Return [x, y] of the center of cell containing provided text 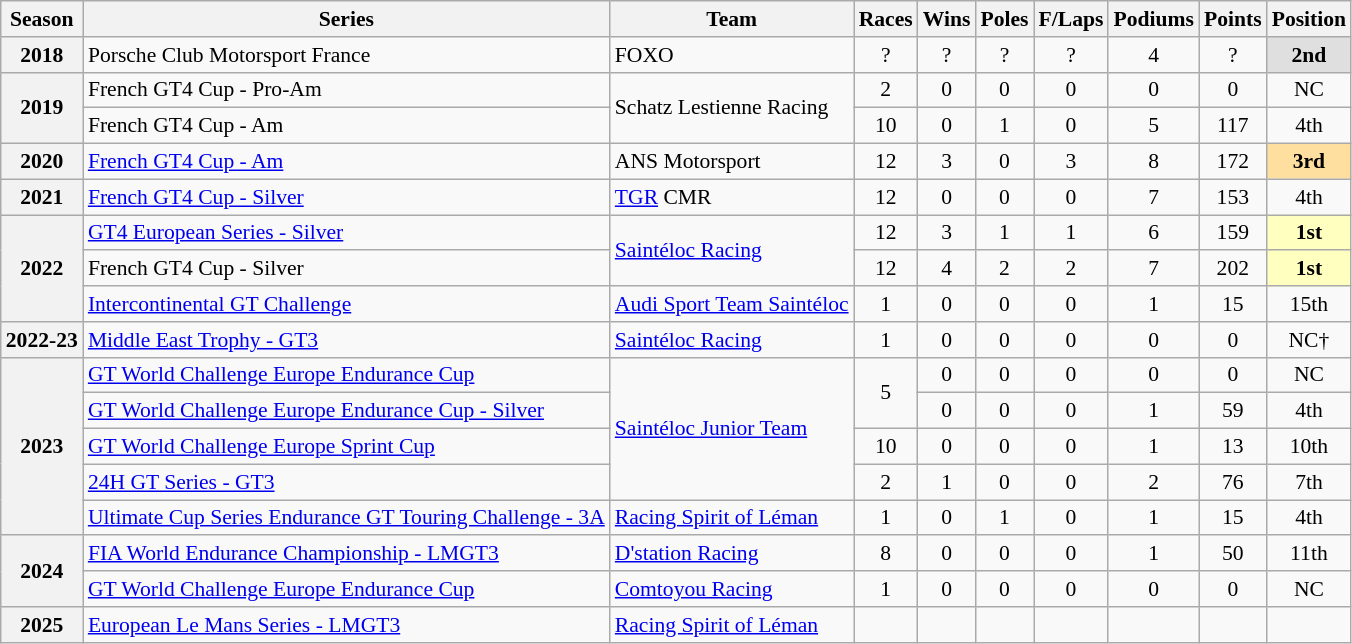
13 [1233, 447]
172 [1233, 162]
159 [1233, 233]
11th [1309, 554]
3rd [1309, 162]
GT World Challenge Europe Endurance Cup - Silver [346, 411]
153 [1233, 197]
Audi Sport Team Saintéloc [732, 304]
Podiums [1154, 19]
50 [1233, 554]
F/Laps [1072, 19]
15th [1309, 304]
Season [42, 19]
FOXO [732, 55]
2023 [42, 446]
Intercontinental GT Challenge [346, 304]
6 [1154, 233]
Points [1233, 19]
2018 [42, 55]
Poles [1004, 19]
European Le Mans Series - LMGT3 [346, 625]
Position [1309, 19]
117 [1233, 126]
Porsche Club Motorsport France [346, 55]
Races [886, 19]
2022-23 [42, 340]
2022 [42, 268]
76 [1233, 482]
NC† [1309, 340]
Comtoyou Racing [732, 589]
Wins [947, 19]
10th [1309, 447]
Ultimate Cup Series Endurance GT Touring Challenge - 3A [346, 518]
Series [346, 19]
TGR CMR [732, 197]
French GT4 Cup - Pro-Am [346, 90]
Middle East Trophy - GT3 [346, 340]
7th [1309, 482]
Schatz Lestienne Racing [732, 108]
202 [1233, 269]
2024 [42, 572]
2nd [1309, 55]
GT World Challenge Europe Sprint Cup [346, 447]
Team [732, 19]
GT4 European Series - Silver [346, 233]
FIA World Endurance Championship - LMGT3 [346, 554]
Saintéloc Junior Team [732, 428]
59 [1233, 411]
2025 [42, 625]
24H GT Series - GT3 [346, 482]
2021 [42, 197]
2020 [42, 162]
2019 [42, 108]
D'station Racing [732, 554]
ANS Motorsport [732, 162]
